From the cell containing the given text, extract its center point as (x, y) coordinate. 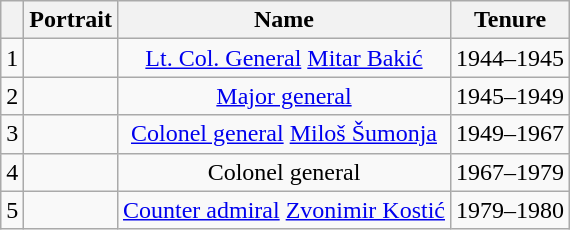
2 (12, 96)
5 (12, 210)
Counter admiral Zvonimir Kostić (284, 210)
3 (12, 134)
1979–1980 (510, 210)
1 (12, 58)
Tenure (510, 20)
4 (12, 172)
1945–1949 (510, 96)
1967–1979 (510, 172)
1944–1945 (510, 58)
Portrait (71, 20)
1949–1967 (510, 134)
Name (284, 20)
Colonel general (284, 172)
Major general (284, 96)
Lt. Col. General Mitar Bakić (284, 58)
Colonel general Miloš Šumonja (284, 134)
